Search for the cell housing the specified text and yield its [x, y] center coordinate. 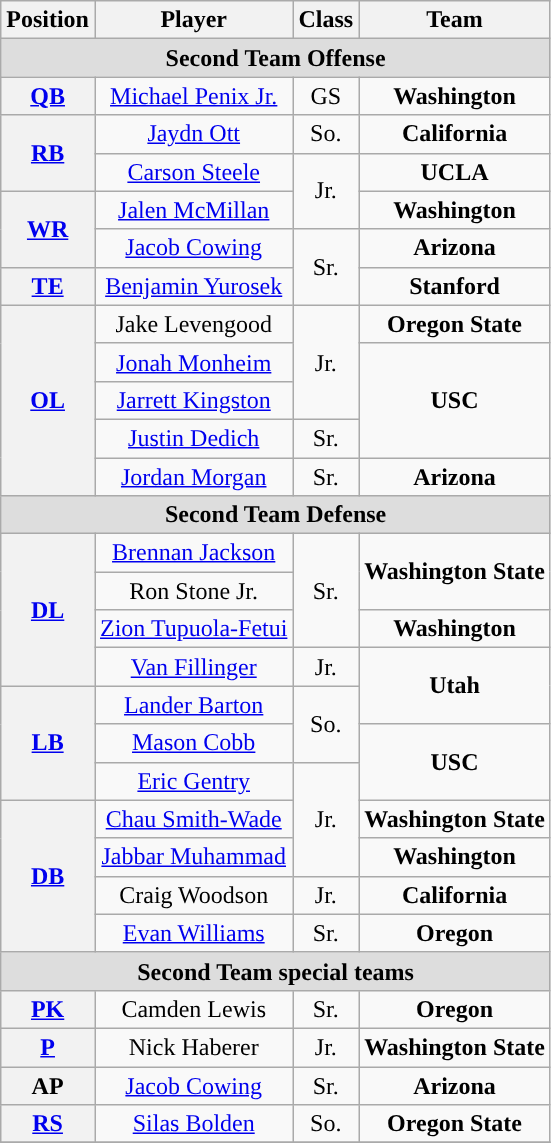
DB [48, 876]
WR [48, 229]
PK [48, 1009]
RS [48, 1124]
Nick Haberer [193, 1047]
Utah [455, 686]
Class [326, 20]
Benjamin Yurosek [193, 286]
AP [48, 1085]
Mason Cobb [193, 743]
GS [326, 96]
Position [48, 20]
Jaydn Ott [193, 134]
Van Fillinger [193, 667]
Second Team Offense [276, 58]
Evan Williams [193, 933]
Team [455, 20]
Michael Penix Jr. [193, 96]
TE [48, 286]
Silas Bolden [193, 1124]
Eric Gentry [193, 781]
LB [48, 743]
Chau Smith-Wade [193, 819]
UCLA [455, 172]
RB [48, 153]
Jonah Monheim [193, 362]
Jabbar Muhammad [193, 857]
P [48, 1047]
Ron Stone Jr. [193, 591]
Carson Steele [193, 172]
Justin Dedich [193, 438]
Zion Tupuola-Fetui [193, 629]
Jarrett Kingston [193, 400]
Player [193, 20]
Second Team special teams [276, 971]
Jordan Morgan [193, 477]
Craig Woodson [193, 895]
Second Team Defense [276, 515]
Jalen McMillan [193, 210]
QB [48, 96]
Brennan Jackson [193, 553]
Camden Lewis [193, 1009]
OL [48, 400]
Jake Levengood [193, 324]
Stanford [455, 286]
Lander Barton [193, 705]
DL [48, 610]
